For the text-containing cell, return its midpoint in [X, Y] coordinate format. 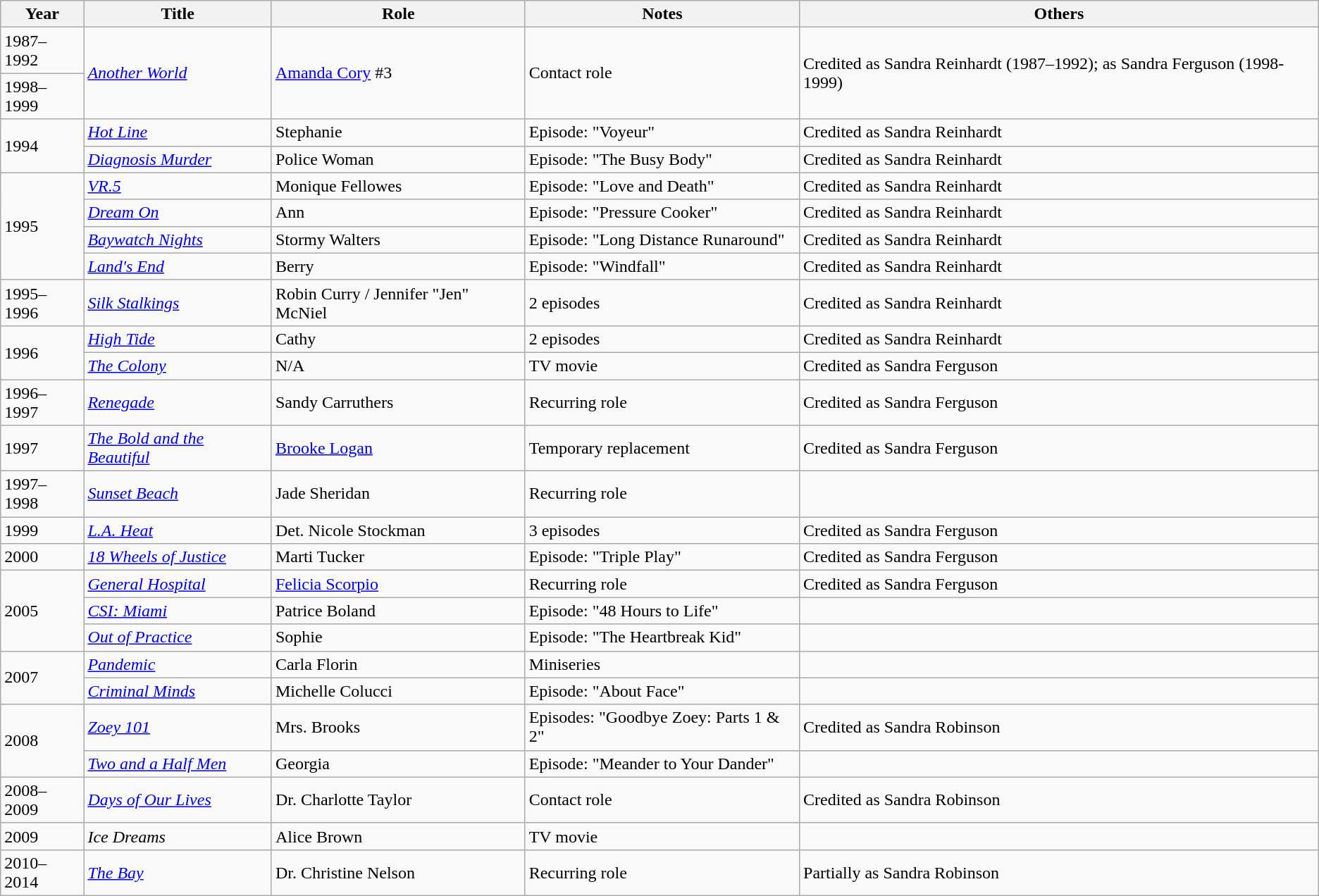
Episode: "About Face" [662, 691]
Temporary replacement [662, 448]
Marti Tucker [398, 557]
L.A. Heat [178, 530]
2008 [42, 741]
1997–1998 [42, 494]
Robin Curry / Jennifer "Jen" McNiel [398, 303]
3 episodes [662, 530]
Patrice Boland [398, 611]
2000 [42, 557]
Silk Stalkings [178, 303]
Episode: "Love and Death" [662, 186]
Georgia [398, 764]
Michelle Colucci [398, 691]
2005 [42, 611]
Stephanie [398, 132]
Diagnosis Murder [178, 159]
The Colony [178, 366]
1996–1997 [42, 402]
Episode: "The Heartbreak Kid" [662, 637]
Episode: "Windfall" [662, 266]
Role [398, 14]
1998–1999 [42, 96]
Cathy [398, 339]
Credited as Sandra Reinhardt (1987–1992); as Sandra Ferguson (1998-1999) [1060, 73]
Episode: "Long Distance Runaround" [662, 239]
Sandy Carruthers [398, 402]
Notes [662, 14]
VR.5 [178, 186]
High Tide [178, 339]
Land's End [178, 266]
2009 [42, 836]
Miniseries [662, 664]
Dr. Christine Nelson [398, 872]
Ice Dreams [178, 836]
Episode: "48 Hours to Life" [662, 611]
The Bold and the Beautiful [178, 448]
Stormy Walters [398, 239]
Year [42, 14]
Dr. Charlotte Taylor [398, 800]
Alice Brown [398, 836]
Episode: "Pressure Cooker" [662, 213]
Mrs. Brooks [398, 727]
Others [1060, 14]
1996 [42, 352]
Hot Line [178, 132]
2007 [42, 678]
Monique Fellowes [398, 186]
General Hospital [178, 584]
18 Wheels of Justice [178, 557]
Partially as Sandra Robinson [1060, 872]
Carla Florin [398, 664]
Episode: "The Busy Body" [662, 159]
1999 [42, 530]
Sunset Beach [178, 494]
Episodes: "Goodbye Zoey: Parts 1 & 2" [662, 727]
1997 [42, 448]
1995–1996 [42, 303]
Episode: "Voyeur" [662, 132]
Berry [398, 266]
2010–2014 [42, 872]
Out of Practice [178, 637]
Police Woman [398, 159]
Amanda Cory #3 [398, 73]
1987–1992 [42, 51]
Renegade [178, 402]
Ann [398, 213]
Days of Our Lives [178, 800]
Two and a Half Men [178, 764]
1994 [42, 146]
Zoey 101 [178, 727]
Felicia Scorpio [398, 584]
Sophie [398, 637]
Title [178, 14]
Criminal Minds [178, 691]
Dream On [178, 213]
Brooke Logan [398, 448]
Another World [178, 73]
Jade Sheridan [398, 494]
Episode: "Meander to Your Dander" [662, 764]
CSI: Miami [178, 611]
N/A [398, 366]
Det. Nicole Stockman [398, 530]
Episode: "Triple Play" [662, 557]
Pandemic [178, 664]
The Bay [178, 872]
1995 [42, 226]
Baywatch Nights [178, 239]
2008–2009 [42, 800]
